Output the [x, y] coordinate of the center of the cell containing the given text.  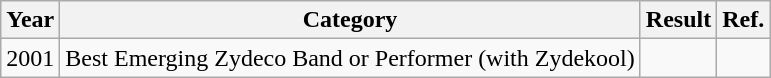
Best Emerging Zydeco Band or Performer (with Zydekool) [350, 58]
Category [350, 20]
Year [30, 20]
2001 [30, 58]
Ref. [744, 20]
Result [678, 20]
